Locate the cell with the specified text and output its (X, Y) center coordinate. 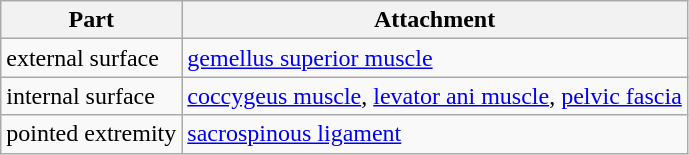
Attachment (435, 20)
pointed extremity (92, 134)
gemellus superior muscle (435, 58)
Part (92, 20)
sacrospinous ligament (435, 134)
external surface (92, 58)
internal surface (92, 96)
coccygeus muscle, levator ani muscle, pelvic fascia (435, 96)
